Search for the cell housing the specified text and yield its [X, Y] center coordinate. 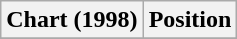
Position [190, 20]
Chart (1998) [72, 20]
